Capture the cell that displays the provided text and extract its [x, y] central coordinate. 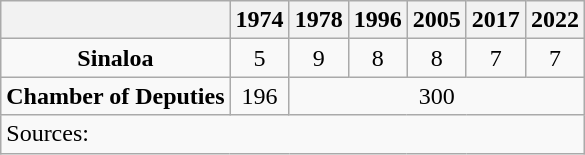
2022 [554, 20]
196 [260, 96]
Sources: [293, 134]
Sinaloa [116, 58]
1996 [378, 20]
300 [436, 96]
9 [318, 58]
2017 [496, 20]
5 [260, 58]
1974 [260, 20]
1978 [318, 20]
Chamber of Deputies [116, 96]
2005 [436, 20]
